Return the [x, y] coordinate for the center point of the cell that contains the specified text.  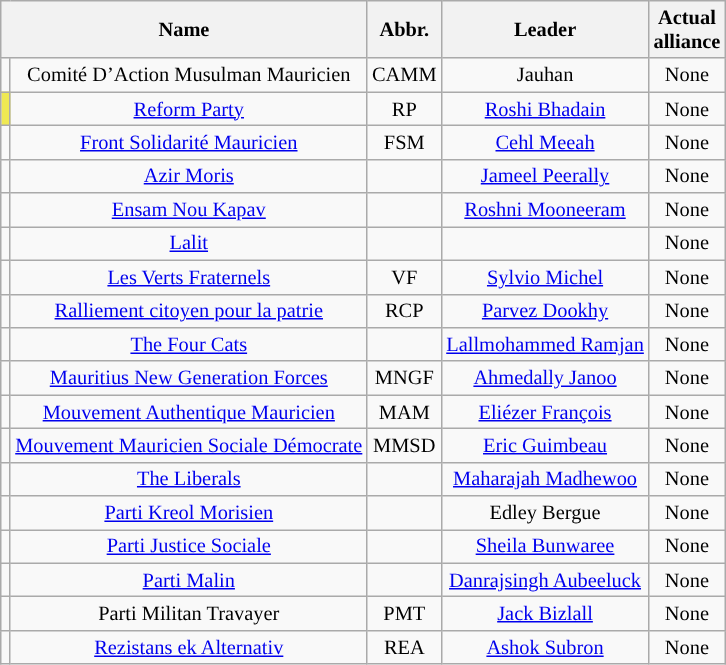
Mouvement Authentique Mauricien [188, 412]
MNGF [404, 378]
Lallmohammed Ramjan [544, 344]
Ahmedally Janoo [544, 378]
VF [404, 277]
Parvez Dookhy [544, 311]
Reform Party [188, 109]
Azir Moris [188, 176]
Jack Bizlall [544, 613]
Mouvement Mauricien Sociale Démocrate [188, 445]
Cehl Meeah [544, 142]
Leader [544, 29]
Ashok Subron [544, 647]
Edley Bergue [544, 513]
Sheila Bunwaree [544, 546]
The Liberals [188, 479]
Rezistans ek Alternativ [188, 647]
RP [404, 109]
Eric Guimbeau [544, 445]
Front Solidarité Mauricien [188, 142]
CAMM [404, 75]
Name [184, 29]
Parti Malin [188, 580]
Jauhan [544, 75]
PMT [404, 613]
Abbr. [404, 29]
Mauritius New Generation Forces [188, 378]
Lalit [188, 243]
Maharajah Madhewoo [544, 479]
Eliézer François [544, 412]
Sylvio Michel [544, 277]
Ralliement citoyen pour la patrie [188, 311]
Parti Kreol Morisien [188, 513]
Jameel Peerally [544, 176]
Roshni Mooneeram [544, 210]
Roshi Bhadain [544, 109]
Parti Militan Travayer [188, 613]
REA [404, 647]
The Four Cats [188, 344]
RCP [404, 311]
MAM [404, 412]
Actualalliance [687, 29]
Danrajsingh Aubeeluck [544, 580]
FSM [404, 142]
Parti Justice Sociale [188, 546]
Comité D’Action Musulman Mauricien [188, 75]
MMSD [404, 445]
Ensam Nou Kapav [188, 210]
Les Verts Fraternels [188, 277]
